Output the (x, y) coordinate of the center of the cell containing the given text.  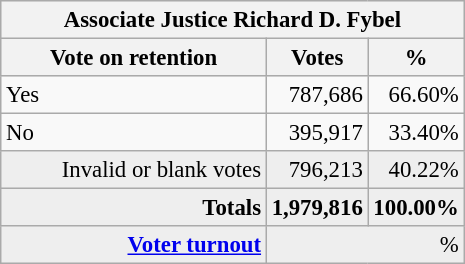
No (134, 133)
Associate Justice Richard D. Fybel (232, 20)
395,917 (317, 133)
Yes (134, 95)
Invalid or blank votes (134, 170)
Voter turnout (134, 245)
Votes (317, 58)
1,979,816 (317, 208)
33.40% (416, 133)
796,213 (317, 170)
100.00% (416, 208)
66.60% (416, 95)
787,686 (317, 95)
Vote on retention (134, 58)
40.22% (416, 170)
Totals (134, 208)
